Output the [X, Y] coordinate of the center of the cell containing the given text.  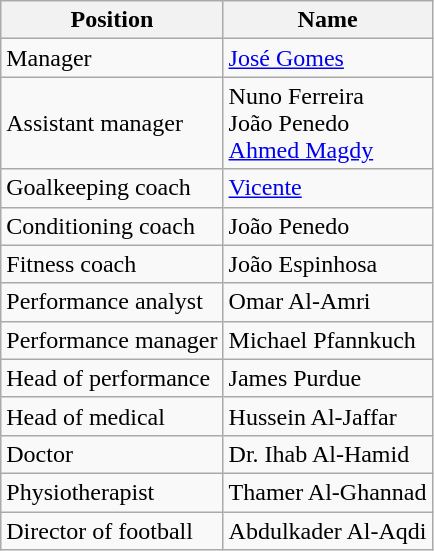
Dr. Ihab Al-Hamid [328, 454]
Head of medical [112, 416]
Position [112, 20]
Director of football [112, 531]
Fitness coach [112, 264]
Assistant manager [112, 123]
José Gomes [328, 58]
Hussein Al-Jaffar [328, 416]
James Purdue [328, 378]
Abdulkader Al-Aqdi [328, 531]
Conditioning coach [112, 226]
Name [328, 20]
Doctor [112, 454]
Nuno Ferreira João Penedo Ahmed Magdy [328, 123]
João Penedo [328, 226]
Goalkeeping coach [112, 188]
Head of performance [112, 378]
Performance analyst [112, 302]
Michael Pfannkuch [328, 340]
João Espinhosa [328, 264]
Manager [112, 58]
Physiotherapist [112, 492]
Vicente [328, 188]
Omar Al-Amri [328, 302]
Thamer Al-Ghannad [328, 492]
Performance manager [112, 340]
